Search for the cell housing the specified text and yield its [X, Y] center coordinate. 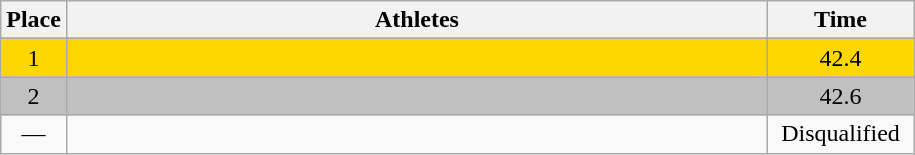
2 [34, 96]
Place [34, 20]
1 [34, 58]
Time [841, 20]
— [34, 134]
42.6 [841, 96]
Disqualified [841, 134]
42.4 [841, 58]
Athletes [416, 20]
